Identify which cell holds the provided text, then report its (x, y) central coordinate. 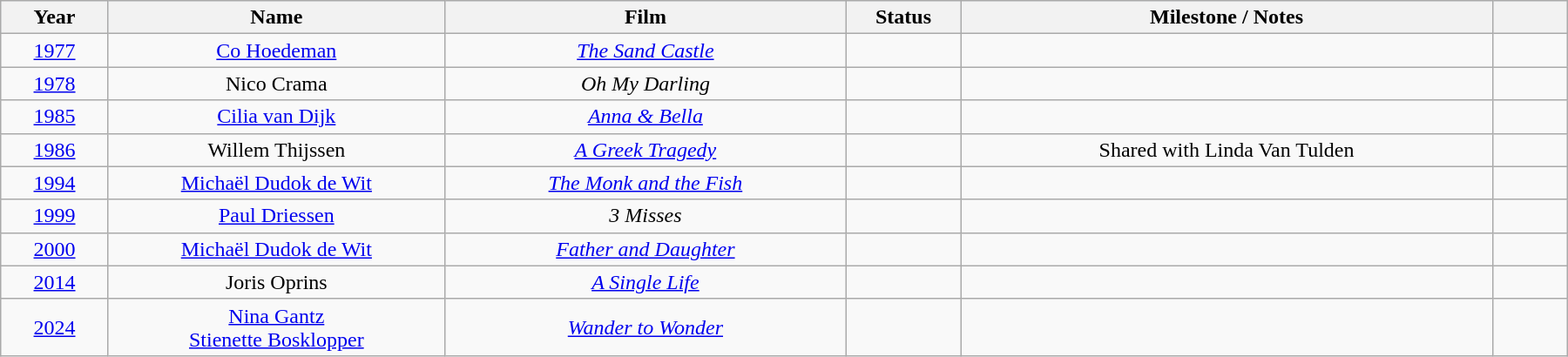
Anna & Bella (645, 117)
Joris Oprins (276, 282)
1978 (55, 84)
Nina GantzStienette Bosklopper (276, 327)
1994 (55, 183)
Status (902, 17)
1985 (55, 117)
Willem Thijssen (276, 150)
Year (55, 17)
A Single Life (645, 282)
A Greek Tragedy (645, 150)
Name (276, 17)
Co Hoedeman (276, 51)
1999 (55, 216)
Milestone / Notes (1227, 17)
Shared with Linda Van Tulden (1227, 150)
1986 (55, 150)
Wander to Wonder (645, 327)
The Monk and the Fish (645, 183)
Oh My Darling (645, 84)
2024 (55, 327)
Father and Daughter (645, 249)
2000 (55, 249)
Nico Crama (276, 84)
Film (645, 17)
The Sand Castle (645, 51)
3 Misses (645, 216)
Paul Driessen (276, 216)
1977 (55, 51)
Cilia van Dijk (276, 117)
2014 (55, 282)
